Pinpoint the cell where the given text exists, returning its [X, Y] midpoint coordinate. 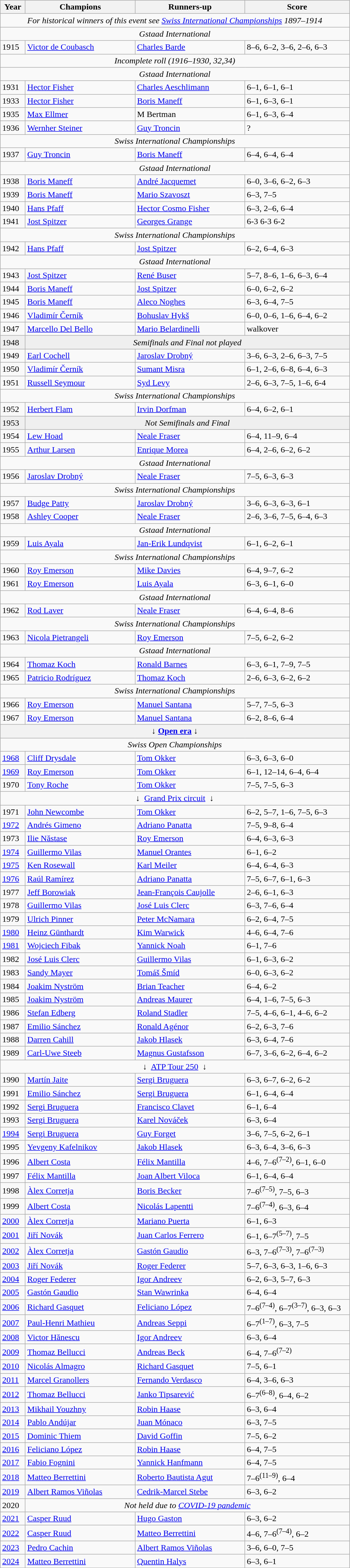
4–6, 6–4, 7–6 [297, 932]
Heinz Günthardt [80, 932]
2000 [13, 1221]
Bohuslav Hykš [190, 315]
Yevgeny Kafelnikov [80, 1147]
2024 [13, 1561]
6–3, 7–6(7–3), 7–6(7–3) [297, 1251]
Mario Szavoszt [190, 195]
Charles Barde [190, 47]
↓ Grand Prix circuit ↓ [175, 798]
Hugo Gaston [190, 1519]
Georges Grange [190, 222]
6–1, 6–7(5–7), 7–5 [297, 1235]
↓ Open era ↓ [175, 731]
6–4, 6–3, 6–3 [297, 839]
6–3, 6–4, 7–6 [297, 1040]
1970 [13, 785]
2012 [13, 1395]
1975 [13, 865]
6–1, 6–2 [297, 852]
1959 [13, 543]
5–7, 6–3, 6–3, 1–6, 6–3 [297, 1266]
6–2, 8–6, 6–4 [297, 718]
6–7(6–8), 6–4, 6–2 [297, 1395]
René Buser [190, 275]
2021 [13, 1519]
2008 [13, 1337]
Joan Albert Viloca [190, 1176]
1967 [13, 718]
1982 [13, 959]
1952 [13, 409]
2007 [13, 1323]
1956 [13, 476]
Jean-François Caujolle [190, 892]
1984 [13, 986]
6–1, 6–3 [297, 1221]
2017 [13, 1463]
Patricio Rodríguez [80, 678]
1980 [13, 932]
2014 [13, 1422]
6–3, 6–1, 6–0 [297, 584]
Boris Becker [190, 1191]
1981 [13, 946]
1992 [13, 1107]
1999 [13, 1206]
6–3, 6–1, 7–9, 7–5 [297, 664]
Score [297, 7]
7–5, 6–2, 6–2 [297, 637]
6–2, 5–7, 1–6, 7–5, 6–3 [297, 811]
1986 [13, 1013]
3–6, 6–3, 6–3, 6–1 [297, 503]
6–1, 6–3, 6–1 [297, 101]
Juan Carlos Ferrero [190, 1235]
1993 [13, 1120]
6–1, 6–2, 6–1 [297, 543]
3–6, 7–5, 6–2, 6–1 [297, 1134]
Hector Cosmo Fisher [190, 208]
Tony Roche [80, 785]
Irvin Dorfman [190, 409]
Russell Seymour [80, 382]
Cliff Drysdale [80, 758]
1931 [13, 87]
John Newcombe [80, 811]
7–5, 4–6, 6–1, 4–6, 6–2 [297, 1013]
Nicolás Almagro [80, 1366]
Wernher Steiner [80, 128]
6–4, 6–4, 8–6 [297, 611]
2010 [13, 1366]
6–4, 1–6, 7–5, 6–3 [297, 999]
2009 [13, 1352]
6–0, 3–6, 6–2, 6–3 [297, 181]
6–4, 6–2, 6–1 [297, 409]
6–3, 6–3, 6–0 [297, 758]
1966 [13, 704]
6–4, 9–7, 6–2 [297, 570]
Martín Jaite [80, 1080]
1953 [13, 423]
2022 [13, 1533]
2019 [13, 1492]
6–1, 6–3, 6–2 [297, 959]
Brian Teacher [190, 986]
Karl Meiler [190, 865]
2018 [13, 1477]
2023 [13, 1548]
1937 [13, 154]
Ronald Agénor [190, 1026]
Ulrich Pinner [80, 919]
Victor Hănescu [80, 1337]
Darren Cahill [80, 1040]
André Jacquemet [190, 181]
Kim Warwick [190, 932]
6–2, 6–4, 6–3 [297, 248]
Francisco Clavet [190, 1107]
1969 [13, 771]
1978 [13, 906]
1939 [13, 195]
Year [13, 7]
2004 [13, 1279]
1940 [13, 208]
1961 [13, 584]
6–3, 6–4, 3–6, 6–3 [297, 1147]
1960 [13, 570]
2–6, 6–3, 7–5, 1–6, 6-4 [297, 382]
1979 [13, 919]
1991 [13, 1093]
1949 [13, 356]
Nicolás Lapentti [190, 1206]
6–1, 6–3, 6–4 [297, 114]
Incomplete roll (1916–1930, 32,34) [175, 61]
Quentin Halys [190, 1561]
6–4, 7–6(7–2) [297, 1352]
6–7(1–7), 6–3, 7–5 [297, 1323]
6–4, 6–2 [297, 986]
1943 [13, 275]
walkover [297, 329]
6–2, 6–4, 7–5 [297, 919]
6–3, 2–6, 6–4 [297, 208]
Wojciech Fibak [80, 946]
Andrés Gimeno [80, 825]
2003 [13, 1266]
6–2, 6–3, 7–6 [297, 1026]
1972 [13, 825]
Stefan Edberg [80, 1013]
Ken Rosewall [80, 865]
1964 [13, 664]
1973 [13, 839]
6–1, 7–6 [297, 946]
Andreas Seppi [190, 1323]
Max Ellmer [80, 114]
1954 [13, 436]
6–1, 6–4 [297, 1107]
7–6(11–9), 6–4 [297, 1477]
6–1, 12–14, 6–4, 6–4 [297, 771]
6–0, 6–3, 6–2 [297, 973]
7–5, 6–2 [297, 1436]
7–5, 7–5, 6–3 [297, 785]
Herbert Flam [80, 409]
6–4, 6–4 [297, 1292]
For historical winners of this event see Swiss International Championships 1897–1914 [175, 20]
6–3, 6–1 [297, 1561]
Roland Stadler [190, 1013]
1989 [13, 1053]
2001 [13, 1235]
Swiss Open Championships [175, 745]
Ilie Năstase [80, 839]
Carl-Uwe Steeb [80, 1053]
1976 [13, 879]
1985 [13, 999]
Jeff Borowiak [80, 892]
1995 [13, 1147]
Karel Nováček [190, 1120]
1948 [13, 342]
↓ ATP Tour 250 ↓ [175, 1067]
6–0, 0–6, 1–6, 6–4, 6–2 [297, 315]
1994 [13, 1134]
2–6, 3–6, 7–5, 6–4, 6–3 [297, 517]
6–7, 3–6, 6–2, 6–4, 6–2 [297, 1053]
1945 [13, 302]
Andreas Maurer [190, 999]
Mikhail Youzhny [80, 1409]
Semifinals and Final not played [187, 342]
Aleco Noghes [190, 302]
Rod Laver [80, 611]
2–6, 6–1, 6–3 [297, 892]
Charles Aeschlimann [190, 87]
6–4, 6–4, 6–3 [297, 865]
Not held due to COVID-19 pandemic [187, 1505]
1971 [13, 811]
5–7, 7–5, 6–3 [297, 704]
1950 [13, 369]
6–0, 6–2, 6–2 [297, 289]
2016 [13, 1449]
Dominic Thiem [80, 1436]
Fabio Fognini [80, 1463]
5–7, 8–6, 1–6, 6–3, 6–4 [297, 275]
1963 [13, 637]
Stan Wawrinka [190, 1292]
1996 [13, 1161]
M Bertman [190, 114]
Cedrik-Marcel Stebe [190, 1492]
1944 [13, 289]
1968 [13, 758]
Marcel Granollers [80, 1380]
1974 [13, 852]
David Goffin [190, 1436]
7–5, 6–1 [297, 1366]
7–6(7–5), 7–5, 6–3 [297, 1191]
? [297, 128]
6–3, 6–4, 7–5 [297, 302]
Mario Belardinelli [190, 329]
Mike Davies [190, 570]
2002 [13, 1251]
6–1, 2–6, 6–8, 6–4, 6–3 [297, 369]
1946 [13, 315]
2006 [13, 1307]
1997 [13, 1176]
1962 [13, 611]
Sumant Misra [190, 369]
1955 [13, 450]
Raúl Ramírez [80, 879]
1983 [13, 973]
Yannick Hanfmann [190, 1463]
1957 [13, 503]
1998 [13, 1191]
Andreas Beck [190, 1352]
Enrique Morea [190, 450]
6–3, 6–7, 6–2, 6–2 [297, 1080]
2013 [13, 1409]
7–6(7–4), 6–7(3–7), 6–3, 6–3 [297, 1307]
Ashley Cooper [80, 517]
1977 [13, 892]
6–4, 3–6, 6–3 [297, 1380]
6–4, 11–9, 6–4 [297, 436]
Magnus Gustafsson [190, 1053]
1915 [13, 47]
1951 [13, 382]
Manuel Orantes [190, 852]
Budge Patty [80, 503]
7–5, 6–7, 6–1, 6–3 [297, 879]
6–2, 6–3, 5–7, 6–3 [297, 1279]
Nicola Pietrangeli [80, 637]
2020 [13, 1505]
1936 [13, 128]
Yannick Noah [190, 946]
Paul-Henri Mathieu [80, 1323]
6–4, 6–4, 6–4 [297, 154]
6–1, 6–1, 6–1 [297, 87]
Pedro Cachin [80, 1548]
6–3, 7–6, 6–4 [297, 906]
2005 [13, 1292]
1965 [13, 678]
8–6, 6–2, 3–6, 2–6, 6–3 [297, 47]
2015 [13, 1436]
2–6, 6–3, 6–2, 6–2 [297, 678]
4–6, 7–6(7–2), 6–1, 6–0 [297, 1161]
Guy Forget [190, 1134]
3–6, 6–3, 2–6, 6–3, 7–5 [297, 356]
Sandy Mayer [80, 973]
Victor de Coubasch [80, 47]
Not Semifinals and Final [187, 423]
1990 [13, 1080]
1947 [13, 329]
Jan-Erik Lundqvist [190, 543]
1987 [13, 1026]
7–6(7–4), 6–3, 6–4 [297, 1206]
Tomáš Šmíd [190, 973]
Arthur Larsen [80, 450]
3–6, 6–0, 7–5 [297, 1548]
6-3 6-3 6-2 [297, 222]
1942 [13, 248]
Pablo Andújar [80, 1422]
1938 [13, 181]
Roberto Bautista Agut [190, 1477]
Champions [80, 7]
6–4, 2–6, 6–2, 6–2 [297, 450]
Mariano Puerta [190, 1221]
7–5, 6–3, 6–3 [297, 476]
2011 [13, 1380]
Syd Levy [190, 382]
1933 [13, 101]
Janko Tipsarević [190, 1395]
Fernando Verdasco [190, 1380]
1988 [13, 1040]
7–5, 9–8, 6–4 [297, 825]
4–6, 7–6(7–4), 6–2 [297, 1533]
Runners-up [190, 7]
1935 [13, 114]
1958 [13, 517]
Peter McNamara [190, 919]
Lew Hoad [80, 436]
1941 [13, 222]
Ronald Barnes [190, 664]
Earl Cochell [80, 356]
Juan Mónaco [190, 1422]
Marcello Del Bello [80, 329]
